Capture the cell that displays the provided text and extract its [X, Y] central coordinate. 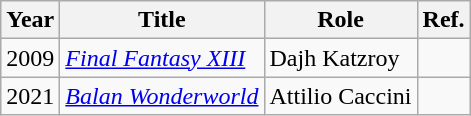
Attilio Caccini [340, 96]
Title [162, 20]
Dajh Katzroy [340, 58]
2009 [30, 58]
Role [340, 20]
Year [30, 20]
2021 [30, 96]
Final Fantasy XIII [162, 58]
Balan Wonderworld [162, 96]
Ref. [444, 20]
